Search for the cell housing the specified text and yield its [X, Y] center coordinate. 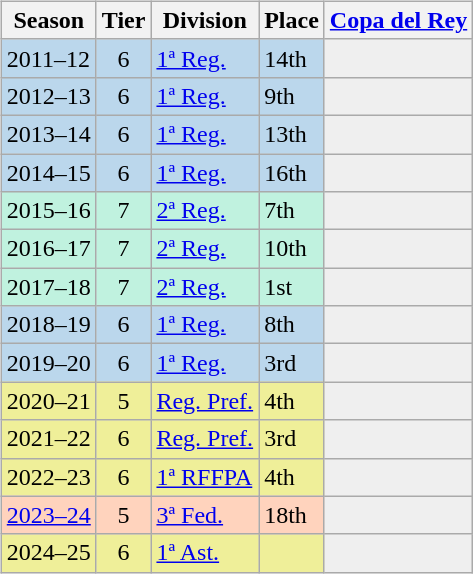
14th [292, 58]
2020–21 [48, 401]
2016–17 [48, 249]
10th [292, 249]
1st [292, 287]
2018–19 [48, 325]
2013–14 [48, 134]
2014–15 [48, 173]
2024–25 [48, 553]
13th [292, 134]
3ª Fed. [205, 515]
Season [48, 20]
16th [292, 173]
Copa del Rey [398, 20]
2023–24 [48, 515]
1ª RFFPA [205, 477]
2019–20 [48, 363]
2021–22 [48, 439]
7th [292, 211]
Tier [124, 20]
2017–18 [48, 287]
2011–12 [48, 58]
2015–16 [48, 211]
2022–23 [48, 477]
8th [292, 325]
Place [292, 20]
18th [292, 515]
2012–13 [48, 96]
9th [292, 96]
Division [205, 20]
1ª Ast. [205, 553]
